Return the [x, y] coordinate for the center point of the cell that contains the specified text.  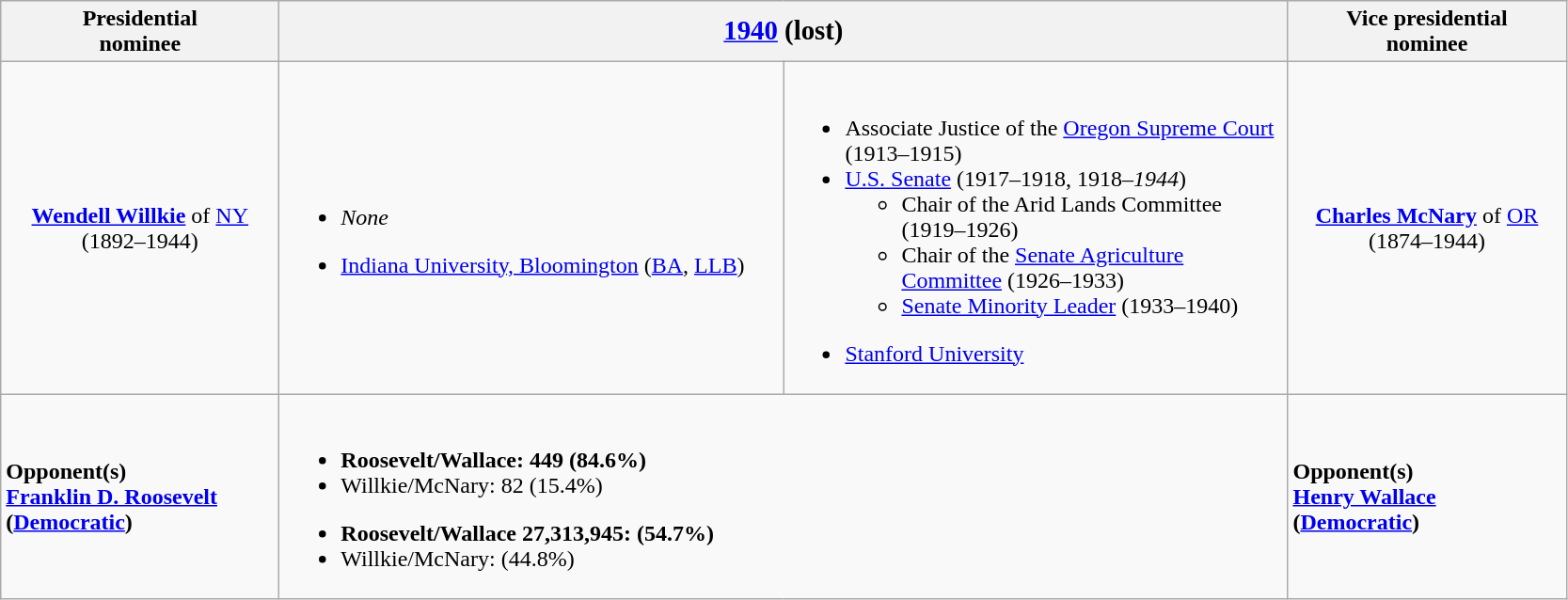
Vice presidentialnominee [1427, 32]
Wendell Willkie of NY(1892–1944) [140, 228]
NoneIndiana University, Bloomington (BA, LLB) [531, 228]
Roosevelt/Wallace: 449 (84.6%)Willkie/McNary: 82 (15.4%)Roosevelt/Wallace 27,313,945: (54.7%)Willkie/McNary: (44.8%) [784, 497]
Opponent(s)Henry Wallace (Democratic) [1427, 497]
Opponent(s)Franklin D. Roosevelt (Democratic) [140, 497]
Charles McNary of OR(1874–1944) [1427, 228]
Presidentialnominee [140, 32]
1940 (lost) [784, 32]
